Pinpoint the cell where the given text exists, returning its (X, Y) midpoint coordinate. 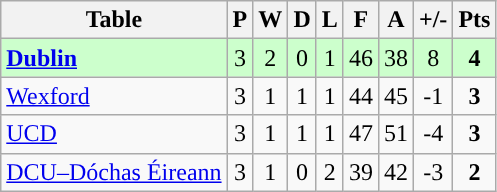
+/- (432, 20)
38 (396, 58)
Table (114, 20)
-4 (432, 134)
-1 (432, 96)
Pts (474, 20)
F (360, 20)
D (302, 20)
4 (474, 58)
45 (396, 96)
UCD (114, 134)
P (240, 20)
W (270, 20)
A (396, 20)
DCU–Dóchas Éireann (114, 172)
42 (396, 172)
8 (432, 58)
47 (360, 134)
46 (360, 58)
44 (360, 96)
Wexford (114, 96)
39 (360, 172)
Dublin (114, 58)
-3 (432, 172)
L (330, 20)
51 (396, 134)
